Output the (X, Y) coordinate of the center of the cell containing the given text.  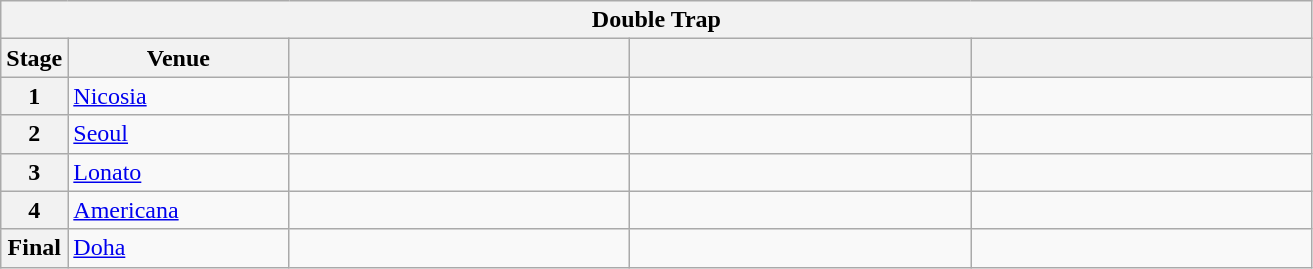
Americana (178, 210)
Double Trap (656, 20)
2 (34, 134)
Nicosia (178, 96)
Venue (178, 58)
3 (34, 172)
1 (34, 96)
Lonato (178, 172)
4 (34, 210)
Seoul (178, 134)
Doha (178, 248)
Stage (34, 58)
Final (34, 248)
